Find where the given text appears and provide that cell's center as [X, Y] coordinate. 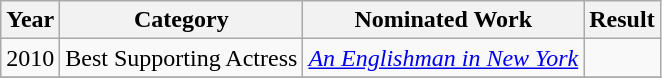
Best Supporting Actress [182, 58]
Result [622, 20]
Nominated Work [444, 20]
Year [30, 20]
An Englishman in New York [444, 58]
2010 [30, 58]
Category [182, 20]
